Locate the cell with the specified text and output its [x, y] center coordinate. 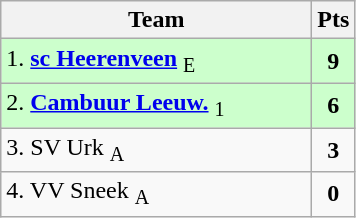
4. VV Sneek A [156, 194]
2. Cambuur Leeuw. 1 [156, 105]
6 [334, 105]
9 [334, 61]
1. sc Heerenveen E [156, 61]
3. SV Urk A [156, 150]
3 [334, 150]
Pts [334, 20]
0 [334, 194]
Team [156, 20]
